From the cell containing the given text, extract its center point as [x, y] coordinate. 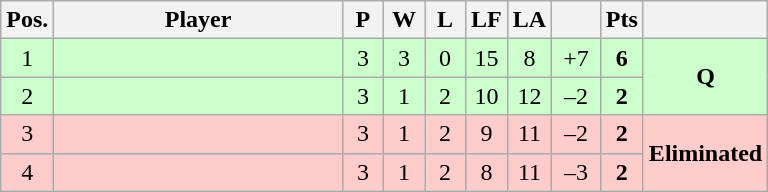
6 [622, 58]
4 [28, 172]
P [362, 20]
–3 [576, 172]
12 [529, 96]
LF [487, 20]
Q [705, 77]
Player [198, 20]
Pts [622, 20]
L [444, 20]
0 [444, 58]
Eliminated [705, 153]
9 [487, 134]
Pos. [28, 20]
LA [529, 20]
W [404, 20]
+7 [576, 58]
15 [487, 58]
10 [487, 96]
